Output the [X, Y] coordinate of the center of the cell containing the given text.  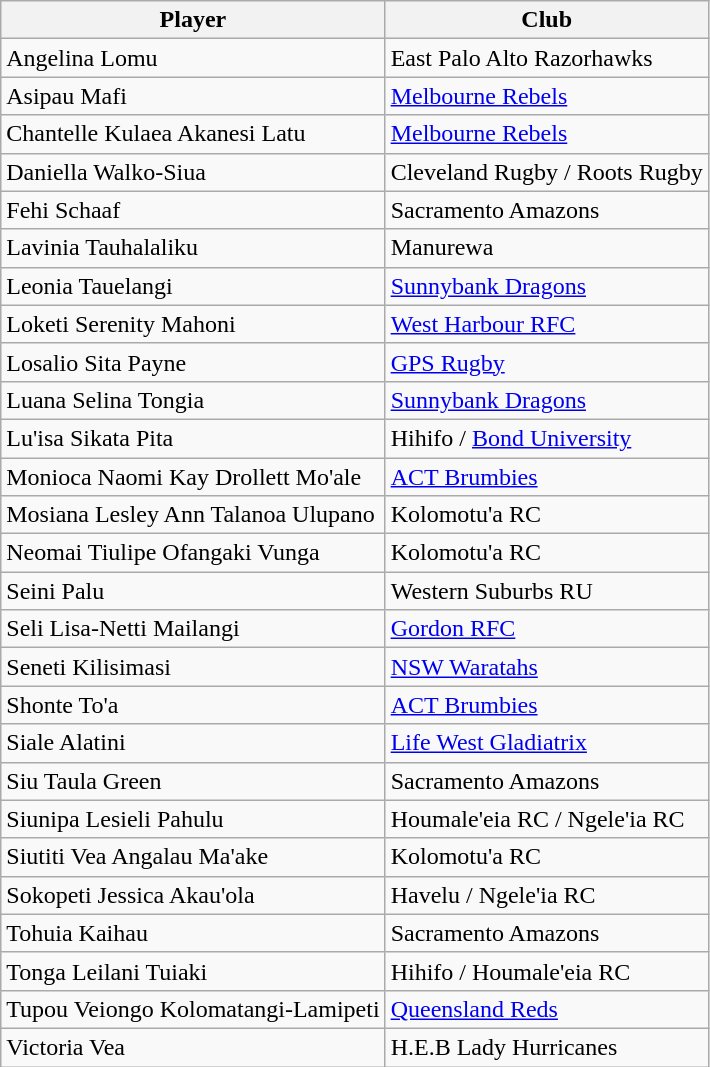
Luana Selina Tongia [193, 400]
Manurewa [546, 248]
Tohuia Kaihau [193, 933]
Chantelle Kulaea Akanesi Latu [193, 134]
Fehi Schaaf [193, 210]
Siale Alatini [193, 743]
Life West Gladiatrix [546, 743]
Seini Palu [193, 591]
Shonte To'a [193, 705]
Siu Taula Green [193, 781]
Daniella Walko-Siua [193, 172]
Siunipa Lesieli Pahulu [193, 819]
GPS Rugby [546, 362]
Seneti Kilisimasi [193, 667]
Hihifo / Houmale'eia RC [546, 971]
Club [546, 20]
Mosiana Lesley Ann Talanoa Ulupano [193, 515]
West Harbour RFC [546, 324]
Lavinia Tauhalaliku [193, 248]
Western Suburbs RU [546, 591]
East Palo Alto Razorhawks [546, 58]
Queensland Reds [546, 1009]
Sokopeti Jessica Akau'ola [193, 895]
Lu'isa Sikata Pita [193, 438]
Leonia Tauelangi [193, 286]
Monioca Naomi Kay Drollett Mo'ale [193, 477]
H.E.B Lady Hurricanes [546, 1047]
Losalio Sita Payne [193, 362]
Neomai Tiulipe Ofangaki Vunga [193, 553]
Gordon RFC [546, 629]
NSW Waratahs [546, 667]
Cleveland Rugby / Roots Rugby [546, 172]
Siutiti Vea Angalau Ma'ake [193, 857]
Asipau Mafi [193, 96]
Tonga Leilani Tuiaki [193, 971]
Seli Lisa-Netti Mailangi [193, 629]
Hihifo / Bond University [546, 438]
Houmale'eia RC / Ngele'ia RC [546, 819]
Havelu / Ngele'ia RC [546, 895]
Tupou Veiongo Kolomatangi-Lamipeti [193, 1009]
Player [193, 20]
Angelina Lomu [193, 58]
Victoria Vea [193, 1047]
Loketi Serenity Mahoni [193, 324]
